For the text-containing cell, return its midpoint in [x, y] coordinate format. 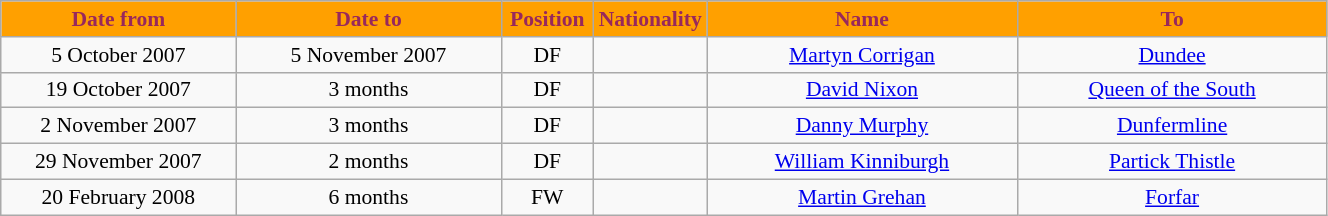
Martin Grehan [862, 197]
David Nixon [862, 90]
Nationality [650, 19]
To [1172, 19]
Martyn Corrigan [862, 55]
Dundee [1172, 55]
Dunfermline [1172, 126]
Position [548, 19]
5 November 2007 [368, 55]
Queen of the South [1172, 90]
William Kinniburgh [862, 162]
5 October 2007 [118, 55]
Date from [118, 19]
19 October 2007 [118, 90]
Danny Murphy [862, 126]
Date to [368, 19]
20 February 2008 [118, 197]
Forfar [1172, 197]
2 months [368, 162]
2 November 2007 [118, 126]
FW [548, 197]
Partick Thistle [1172, 162]
29 November 2007 [118, 162]
Name [862, 19]
6 months [368, 197]
